Output the [x, y] coordinate of the center of the cell containing the given text.  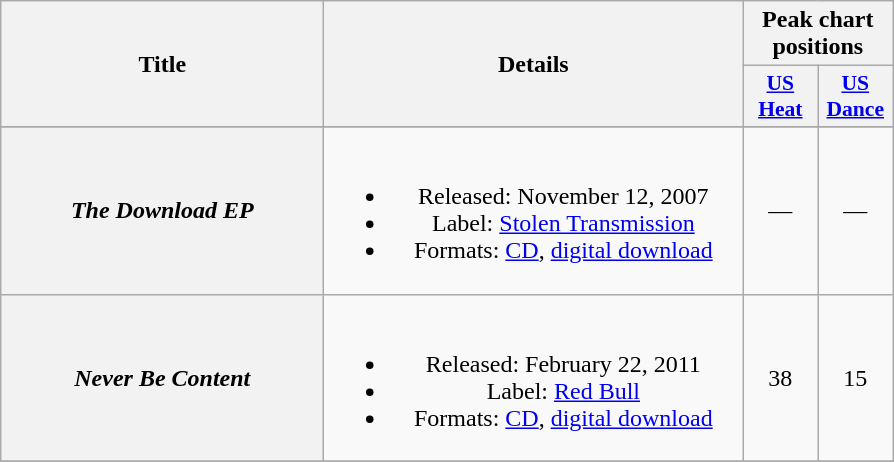
USHeat [780, 96]
38 [780, 378]
Released: November 12, 2007Label: Stolen TransmissionFormats: CD, digital download [534, 210]
USDance [856, 96]
Never Be Content [162, 378]
Details [534, 64]
Released: February 22, 2011Label: Red BullFormats: CD, digital download [534, 378]
The Download EP [162, 210]
Title [162, 64]
Peak chart positions [818, 34]
15 [856, 378]
